Scan for the cell matching the given text and deliver its (x, y) coordinate at center. 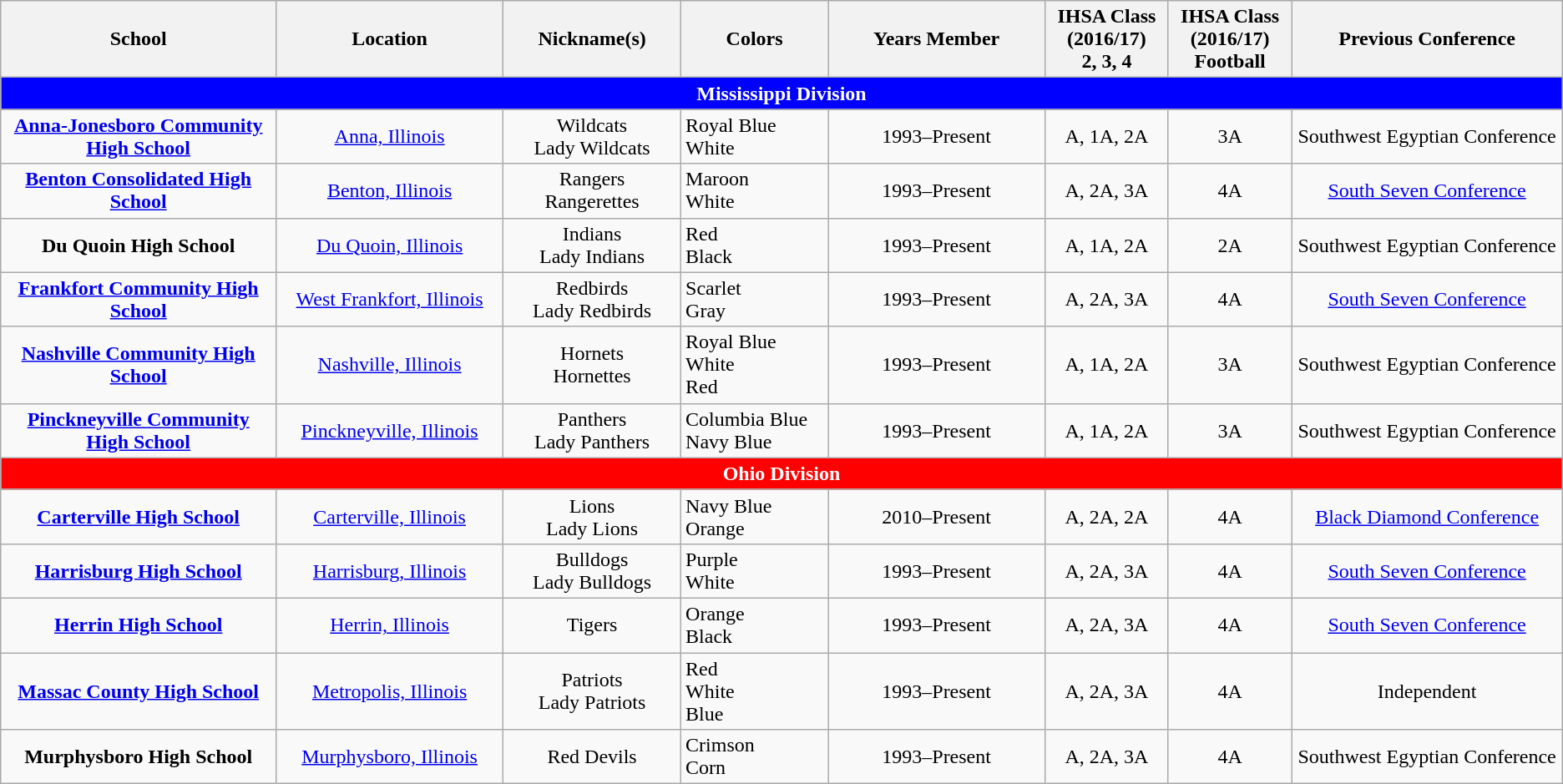
Ohio Division (781, 473)
Nashville Community High School (139, 365)
PatriotsLady Patriots (593, 691)
Red Devils (593, 756)
Nickname(s) (593, 39)
WildcatsLady Wildcats (593, 137)
IHSA Class(2016/17)Football (1230, 39)
IndiansLady Indians (593, 245)
Crimson Corn (755, 756)
Harrisburg High School (139, 571)
Herrin High School (139, 625)
Navy Blue Orange (755, 516)
IHSA Class(2016/17)2, 3, 4 (1107, 39)
Royal Blue White Red (755, 365)
Herrin, Illinois (390, 625)
HornetsHornettes (593, 365)
LionsLady Lions (593, 516)
Scarlet Gray (755, 299)
Columbia Blue Navy Blue (755, 431)
Murphysboro High School (139, 756)
Du Quoin High School (139, 245)
2A (1230, 245)
Years Member (937, 39)
Tigers (593, 625)
Anna-Jonesboro Community High School (139, 137)
Anna, Illinois (390, 137)
Harrisburg, Illinois (390, 571)
Red Black (755, 245)
Orange Black (755, 625)
School (139, 39)
Mississippi Division (781, 94)
Murphysboro, Illinois (390, 756)
Location (390, 39)
BulldogsLady Bulldogs (593, 571)
RedbirdsLady Redbirds (593, 299)
Red White Blue (755, 691)
PanthersLady Panthers (593, 431)
Purple White (755, 571)
Frankfort Community High School (139, 299)
Massac County High School (139, 691)
Du Quoin, Illinois (390, 245)
Black Diamond Conference (1427, 516)
Pinckneyville, Illinois (390, 431)
Metropolis, Illinois (390, 691)
Pinckneyville Community High School (139, 431)
Colors (755, 39)
Independent (1427, 691)
Carterville, Illinois (390, 516)
Nashville, Illinois (390, 365)
Benton, Illinois (390, 190)
Royal Blue White (755, 137)
West Frankfort, Illinois (390, 299)
Previous Conference (1427, 39)
2010–Present (937, 516)
Maroon White (755, 190)
Benton Consolidated High School (139, 190)
RangersRangerettes (593, 190)
Carterville High School (139, 516)
A, 2A, 2A (1107, 516)
